Find where the given text appears and provide that cell's center as [x, y] coordinate. 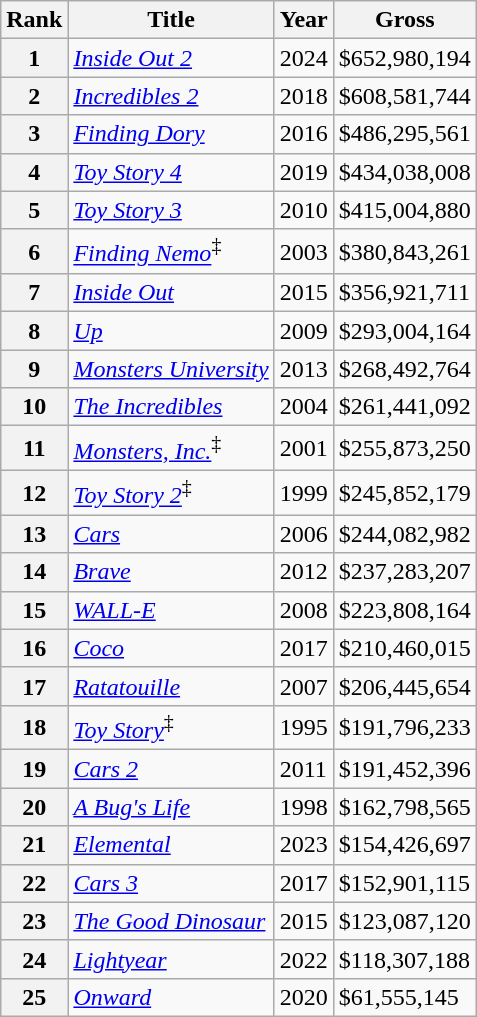
2013 [304, 369]
21 [34, 845]
Cars 2 [171, 769]
2018 [304, 96]
$244,082,982 [404, 534]
3 [34, 134]
$191,796,233 [404, 728]
2024 [304, 58]
Lightyear [171, 959]
2011 [304, 769]
Incredibles 2 [171, 96]
Finding Nemo‡ [171, 252]
$434,038,008 [404, 172]
Cars [171, 534]
Onward [171, 997]
Monsters University [171, 369]
2 [34, 96]
Up [171, 331]
Inside Out [171, 293]
8 [34, 331]
Gross [404, 20]
$162,798,565 [404, 807]
$486,295,561 [404, 134]
19 [34, 769]
1998 [304, 807]
1995 [304, 728]
1 [34, 58]
2019 [304, 172]
2004 [304, 407]
18 [34, 728]
2007 [304, 686]
$154,426,697 [404, 845]
$191,452,396 [404, 769]
Elemental [171, 845]
2010 [304, 210]
24 [34, 959]
2001 [304, 448]
Toy Story‡ [171, 728]
9 [34, 369]
$245,852,179 [404, 492]
$268,492,764 [404, 369]
11 [34, 448]
2009 [304, 331]
25 [34, 997]
Rank [34, 20]
Toy Story 3 [171, 210]
$223,808,164 [404, 610]
2020 [304, 997]
$61,555,145 [404, 997]
$356,921,711 [404, 293]
Monsters, Inc.‡ [171, 448]
2012 [304, 572]
13 [34, 534]
Year [304, 20]
23 [34, 921]
Finding Dory [171, 134]
Cars 3 [171, 883]
$255,873,250 [404, 448]
$237,283,207 [404, 572]
2003 [304, 252]
15 [34, 610]
Coco [171, 648]
$380,843,261 [404, 252]
$415,004,880 [404, 210]
Toy Story 2‡ [171, 492]
The Good Dinosaur [171, 921]
The Incredibles [171, 407]
14 [34, 572]
$206,445,654 [404, 686]
$261,441,092 [404, 407]
$123,087,120 [404, 921]
Brave [171, 572]
$152,901,115 [404, 883]
17 [34, 686]
Title [171, 20]
Inside Out 2 [171, 58]
A Bug's Life [171, 807]
12 [34, 492]
$118,307,188 [404, 959]
2008 [304, 610]
$210,460,015 [404, 648]
2016 [304, 134]
Ratatouille [171, 686]
$608,581,744 [404, 96]
16 [34, 648]
$652,980,194 [404, 58]
7 [34, 293]
1999 [304, 492]
Toy Story 4 [171, 172]
20 [34, 807]
5 [34, 210]
6 [34, 252]
2022 [304, 959]
$293,004,164 [404, 331]
22 [34, 883]
10 [34, 407]
4 [34, 172]
WALL-E [171, 610]
2023 [304, 845]
2006 [304, 534]
